Extract the [x, y] coordinate from the center of the cell holding the provided text.  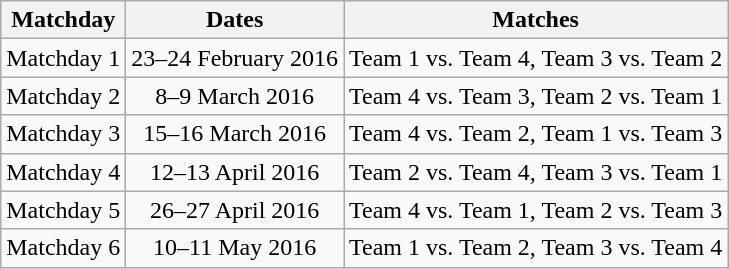
8–9 March 2016 [235, 96]
Team 4 vs. Team 3, Team 2 vs. Team 1 [536, 96]
26–27 April 2016 [235, 210]
Matchday 4 [64, 172]
23–24 February 2016 [235, 58]
Matchday 6 [64, 248]
Team 1 vs. Team 4, Team 3 vs. Team 2 [536, 58]
Team 2 vs. Team 4, Team 3 vs. Team 1 [536, 172]
10–11 May 2016 [235, 248]
12–13 April 2016 [235, 172]
Matchday 2 [64, 96]
15–16 March 2016 [235, 134]
Matchday 1 [64, 58]
Dates [235, 20]
Matchday [64, 20]
Team 4 vs. Team 1, Team 2 vs. Team 3 [536, 210]
Team 4 vs. Team 2, Team 1 vs. Team 3 [536, 134]
Matchday 3 [64, 134]
Matches [536, 20]
Team 1 vs. Team 2, Team 3 vs. Team 4 [536, 248]
Matchday 5 [64, 210]
